Return [X, Y] of the center of cell containing provided text 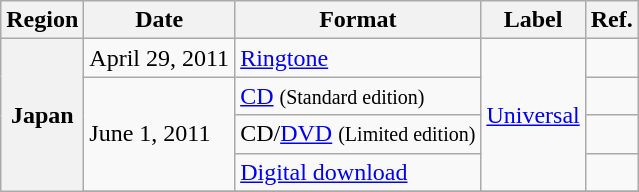
June 1, 2011 [160, 134]
Digital download [358, 172]
CD (Standard edition) [358, 96]
Date [160, 20]
Label [533, 20]
CD/DVD (Limited edition) [358, 134]
April 29, 2011 [160, 58]
Region [42, 20]
Format [358, 20]
Japan [42, 115]
Ringtone [358, 58]
Universal [533, 115]
Ref. [612, 20]
